Provide the (X, Y) coordinate of the cell's center where the given text is located.  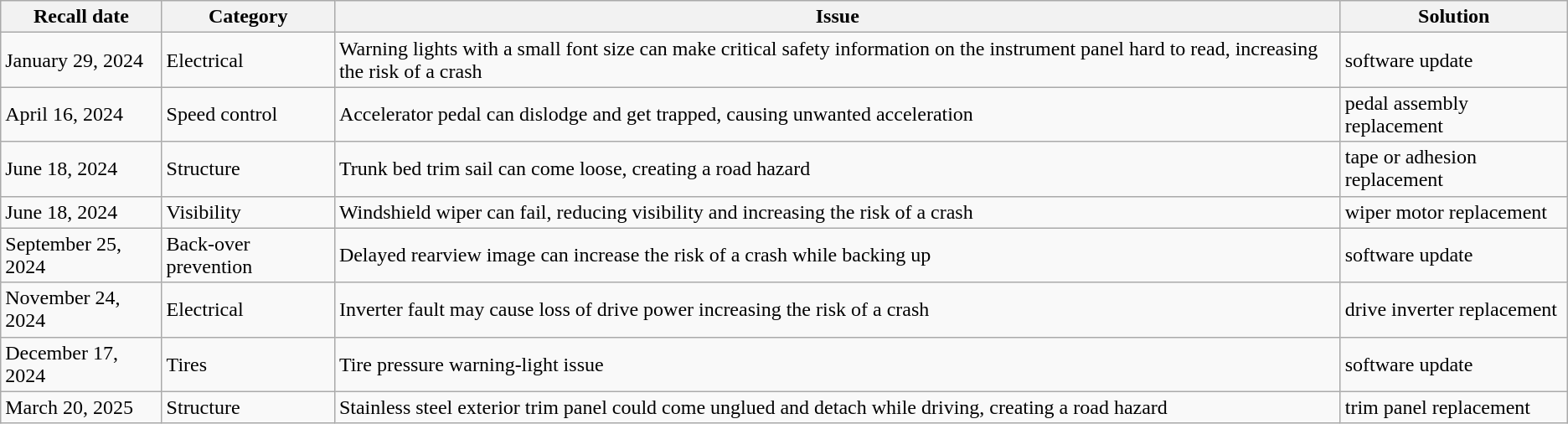
January 29, 2024 (81, 60)
Issue (838, 17)
Tires (248, 364)
Tire pressure warning-light issue (838, 364)
Stainless steel exterior trim panel could come unglued and detach while driving, creating a road hazard (838, 407)
September 25, 2024 (81, 255)
March 20, 2025 (81, 407)
Warning lights with a small font size can make critical safety information on the instrument panel hard to read, increasing the risk of a crash (838, 60)
Trunk bed trim sail can come loose, creating a road hazard (838, 169)
wiper motor replacement (1454, 212)
Windshield wiper can fail, reducing visibility and increasing the risk of a crash (838, 212)
Delayed rearview image can increase the risk of a crash while backing up (838, 255)
Category (248, 17)
tape or adhesion replacement (1454, 169)
November 24, 2024 (81, 310)
Visibility (248, 212)
drive inverter replacement (1454, 310)
Inverter fault may cause loss of drive power increasing the risk of a crash (838, 310)
December 17, 2024 (81, 364)
trim panel replacement (1454, 407)
April 16, 2024 (81, 114)
pedal assembly replacement (1454, 114)
Back-over prevention (248, 255)
Speed control (248, 114)
Recall date (81, 17)
Solution (1454, 17)
Accelerator pedal can dislodge and get trapped, causing unwanted acceleration (838, 114)
